Detect which cell encompasses the target text, then output its [x, y] center coordinate. 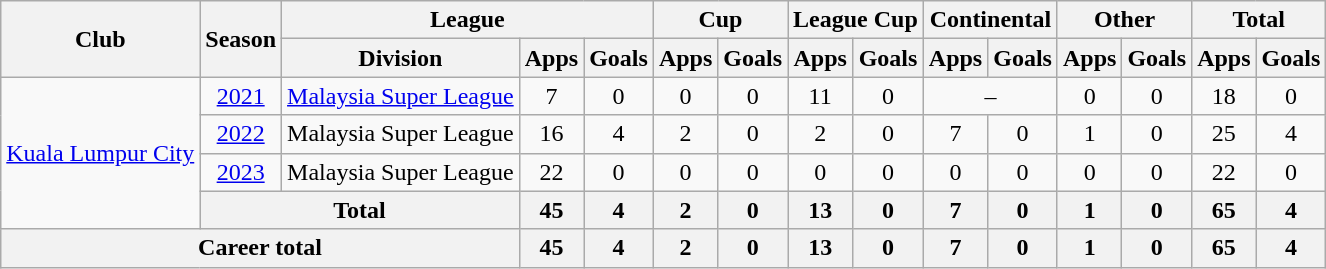
Division [401, 58]
Club [100, 39]
11 [820, 96]
18 [1224, 96]
League [468, 20]
Continental [990, 20]
– [990, 96]
Cup [720, 20]
Season [241, 39]
Other [1124, 20]
25 [1224, 134]
16 [551, 134]
2022 [241, 134]
2023 [241, 172]
Kuala Lumpur City [100, 153]
Career total [260, 248]
2021 [241, 96]
League Cup [856, 20]
